Determine the (x, y) coordinate at the center of the cell enclosing the given text.  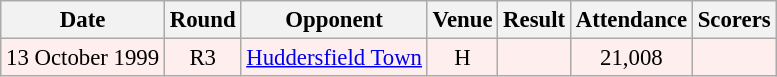
H (462, 58)
Attendance (631, 20)
Opponent (334, 20)
13 October 1999 (83, 58)
Date (83, 20)
Scorers (734, 20)
Venue (462, 20)
Result (534, 20)
Round (202, 20)
21,008 (631, 58)
Huddersfield Town (334, 58)
R3 (202, 58)
